Scan for the cell matching the given text and deliver its [X, Y] coordinate at center. 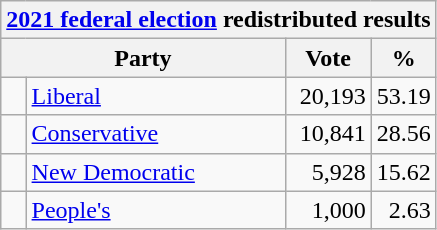
20,193 [328, 96]
Liberal [156, 96]
28.56 [404, 134]
People's [156, 210]
15.62 [404, 172]
5,928 [328, 172]
2.63 [404, 210]
% [404, 58]
Conservative [156, 134]
Party [143, 58]
2021 federal election redistributed results [218, 20]
Vote [328, 58]
10,841 [328, 134]
53.19 [404, 96]
1,000 [328, 210]
New Democratic [156, 172]
